Capture the cell that displays the provided text and extract its (x, y) central coordinate. 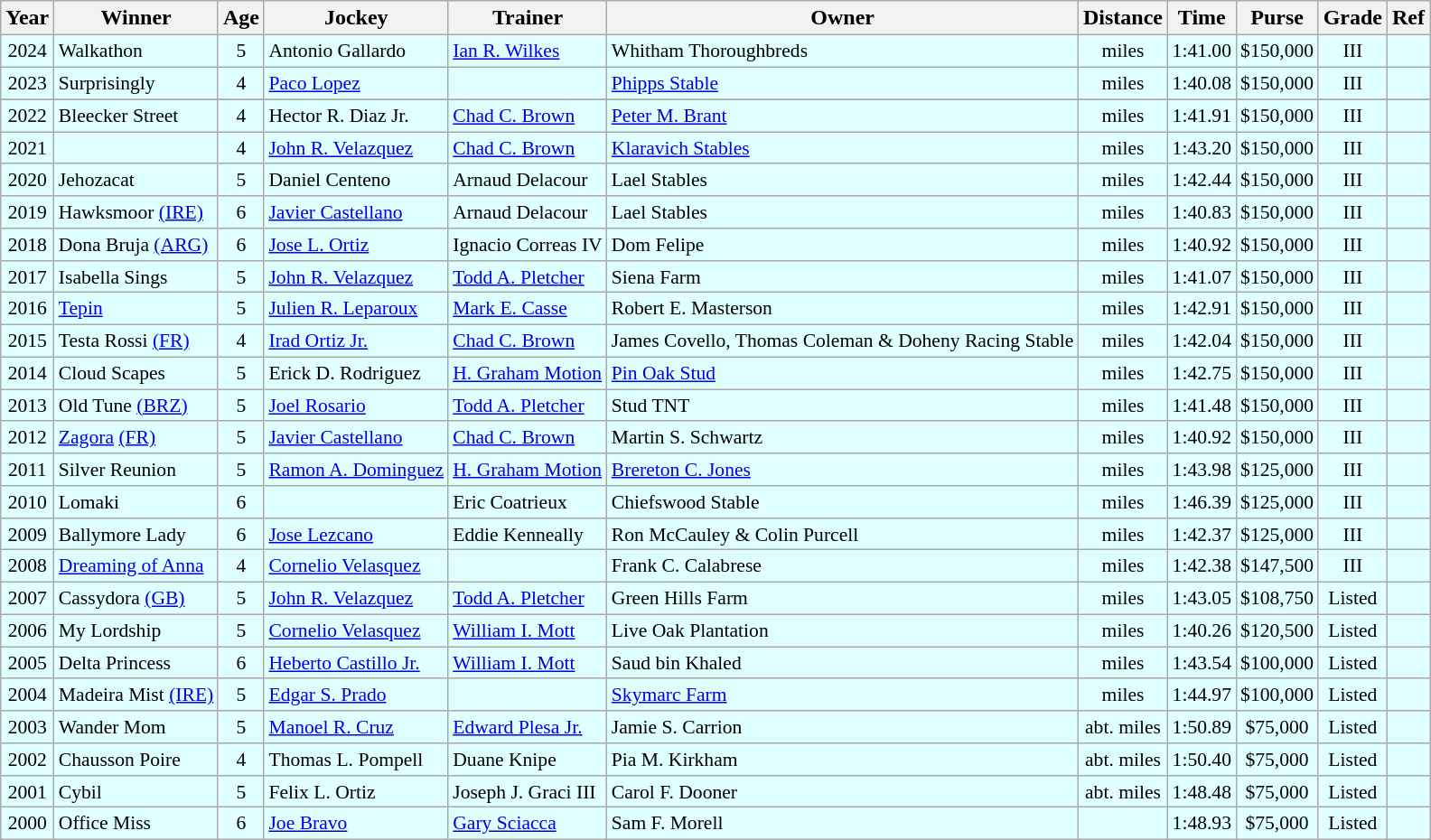
Old Tune (BRZ) (136, 406)
Robert E. Masterson (843, 309)
2016 (27, 309)
Phipps Stable (843, 83)
2006 (27, 630)
Joel Rosario (356, 406)
Thomas L. Pompell (356, 760)
Bleecker Street (136, 116)
Daniel Centeno (356, 180)
Felix L. Ortiz (356, 791)
Hector R. Diaz Jr. (356, 116)
Peter M. Brant (843, 116)
Isabella Sings (136, 276)
Ignacio Correas IV (528, 245)
Sam F. Morell (843, 824)
Klaravich Stables (843, 148)
Madeira Mist (IRE) (136, 695)
1:41.91 (1202, 116)
Office Miss (136, 824)
Carol F. Dooner (843, 791)
Siena Farm (843, 276)
Trainer (528, 18)
Chausson Poire (136, 760)
Surprisingly (136, 83)
2007 (27, 598)
Eric Coatrieux (528, 502)
Cybil (136, 791)
2022 (27, 116)
2010 (27, 502)
1:42.91 (1202, 309)
2013 (27, 406)
$147,500 (1277, 566)
Julien R. Leparoux (356, 309)
Saud bin Khaled (843, 663)
1:40.26 (1202, 630)
1:42.75 (1202, 373)
Lomaki (136, 502)
Whitham Thoroughbreds (843, 51)
Antonio Gallardo (356, 51)
1:40.08 (1202, 83)
1:42.37 (1202, 534)
2014 (27, 373)
2017 (27, 276)
Stud TNT (843, 406)
Frank C. Calabrese (843, 566)
Ballymore Lady (136, 534)
2024 (27, 51)
Age (240, 18)
Pin Oak Stud (843, 373)
1:42.04 (1202, 341)
2020 (27, 180)
Paco Lopez (356, 83)
Jose Lezcano (356, 534)
Irad Ortiz Jr. (356, 341)
Tepin (136, 309)
Pia M. Kirkham (843, 760)
Chiefswood Stable (843, 502)
Ramon A. Dominguez (356, 470)
2015 (27, 341)
Purse (1277, 18)
Heberto Castillo Jr. (356, 663)
2023 (27, 83)
James Covello, Thomas Coleman & Doheny Racing Stable (843, 341)
Martin S. Schwartz (843, 437)
2003 (27, 727)
1:41.00 (1202, 51)
1:50.40 (1202, 760)
2019 (27, 212)
Mark E. Casse (528, 309)
$108,750 (1277, 598)
Jamie S. Carrion (843, 727)
Edgar S. Prado (356, 695)
1:43.98 (1202, 470)
1:48.48 (1202, 791)
1:44.97 (1202, 695)
Joseph J. Graci III (528, 791)
Wander Mom (136, 727)
Edward Plesa Jr. (528, 727)
2018 (27, 245)
Duane Knipe (528, 760)
Time (1202, 18)
Jehozacat (136, 180)
1:43.05 (1202, 598)
Silver Reunion (136, 470)
1:46.39 (1202, 502)
Year (27, 18)
Ian R. Wilkes (528, 51)
1:41.07 (1202, 276)
2000 (27, 824)
2008 (27, 566)
Delta Princess (136, 663)
1:43.54 (1202, 663)
Distance (1122, 18)
Brereton C. Jones (843, 470)
Grade (1352, 18)
Cloud Scapes (136, 373)
1:50.89 (1202, 727)
Green Hills Farm (843, 598)
Eddie Kenneally (528, 534)
Winner (136, 18)
Skymarc Farm (843, 695)
Cassydora (GB) (136, 598)
Dom Felipe (843, 245)
Owner (843, 18)
2009 (27, 534)
Testa Rossi (FR) (136, 341)
2002 (27, 760)
Joe Bravo (356, 824)
Gary Sciacca (528, 824)
1:43.20 (1202, 148)
Zagora (FR) (136, 437)
Hawksmoor (IRE) (136, 212)
1:42.44 (1202, 180)
Dreaming of Anna (136, 566)
Jockey (356, 18)
Ref (1408, 18)
Walkathon (136, 51)
1:42.38 (1202, 566)
2001 (27, 791)
Erick D. Rodriguez (356, 373)
2011 (27, 470)
Manoel R. Cruz (356, 727)
1:48.93 (1202, 824)
Jose L. Ortiz (356, 245)
2021 (27, 148)
1:40.83 (1202, 212)
Ron McCauley & Colin Purcell (843, 534)
My Lordship (136, 630)
1:41.48 (1202, 406)
Live Oak Plantation (843, 630)
2004 (27, 695)
2005 (27, 663)
2012 (27, 437)
$120,500 (1277, 630)
Dona Bruja (ARG) (136, 245)
